Capture the cell that displays the provided text and extract its [x, y] central coordinate. 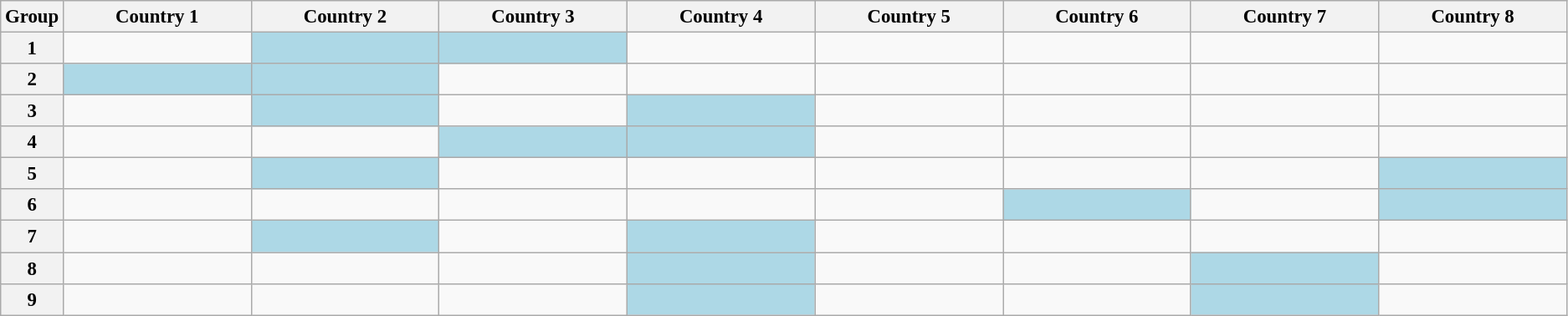
Group [32, 17]
5 [32, 174]
Country 5 [909, 17]
Country 1 [157, 17]
Country 7 [1285, 17]
Country 2 [345, 17]
2 [32, 79]
7 [32, 237]
Country 4 [721, 17]
4 [32, 142]
3 [32, 111]
8 [32, 268]
9 [32, 299]
Country 6 [1098, 17]
1 [32, 48]
Country 3 [534, 17]
Country 8 [1473, 17]
6 [32, 205]
